Provide the (X, Y) coordinate of the cell's center where the given text is located.  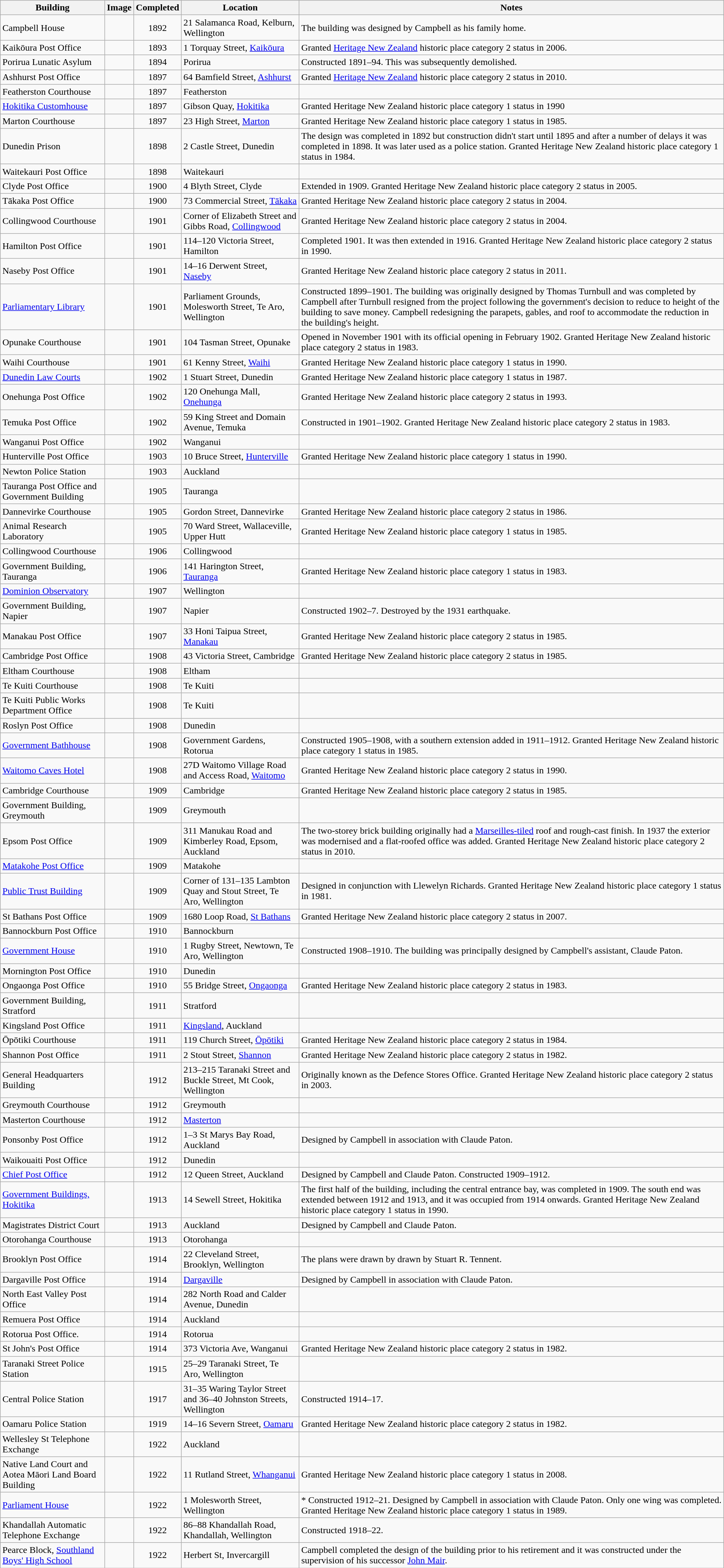
Dannevirke Courthouse (53, 511)
Porirua (241, 62)
Image (119, 8)
Te Kuiti Courthouse (53, 686)
Hokitika Customhouse (53, 106)
Bannockburn Post Office (53, 931)
141 Harington Street, Tauranga (241, 571)
Dargaville (241, 1280)
Eltham Courthouse (53, 671)
Wellington (241, 591)
Granted Heritage New Zealand historic place category 1 status in 1983. (511, 571)
Waikouaiti Post Office (53, 1160)
St John's Post Office (53, 1349)
Campbell House (53, 28)
1 Rugby Street, Newtown, Te Aro, Wellington (241, 951)
Gibson Quay, Hokitika (241, 106)
Dargaville Post Office (53, 1280)
Wanganui (241, 442)
Corner of 131–135 Lambton Quay and Stout Street, Te Aro, Wellington (241, 891)
33 Honi Taipua Street, Manakau (241, 636)
Corner of Elizabeth Street and Gibbs Road, Collingwood (241, 220)
Masterton (241, 1120)
Parliamentary Library (53, 307)
Granted Heritage New Zealand historic place category 1 status in 2008. (511, 1474)
Granted Heritage New Zealand historic place category 1 status in 1990 (511, 106)
Campbell completed the design of the building prior to his retirement and it was constructed under the supervision of his successor John Mair. (511, 1555)
Designed in conjunction with Llewelyn Richards. Granted Heritage New Zealand historic place category 1 status in 1981. (511, 891)
Magistrates District Court (53, 1225)
Ōpōtiki Courthouse (53, 1040)
10 Bruce Street, Hunterville (241, 457)
Ponsonby Post Office (53, 1140)
25–29 Taranaki Street, Te Aro, Wellington (241, 1369)
Stratford (241, 1005)
Granted Heritage New Zealand historic place category 2 status in 2006. (511, 48)
Granted Heritage New Zealand historic place category 2 status in 1986. (511, 511)
1919 (158, 1424)
Cambridge (241, 790)
Parliament Grounds, Molesworth Street, Te Aro, Wellington (241, 307)
Herbert St, Invercargill (241, 1555)
1915 (158, 1369)
Opunake Courthouse (53, 343)
Chief Post Office (53, 1174)
Ashhurst Post Office (53, 77)
31–35 Waring Taylor Street and 36–40 Johnston Streets, Wellington (241, 1399)
Masterton Courthouse (53, 1120)
282 North Road and Calder Avenue, Dunedin (241, 1299)
Khandallah Automatic Telephone Exchange (53, 1530)
Extended in 1909. Granted Heritage New Zealand historic place category 2 status in 2005. (511, 186)
Government Buildings, Hokitika (53, 1199)
Originally known as the Defence Stores Office. Granted Heritage New Zealand historic place category 2 status in 2003. (511, 1080)
1893 (158, 48)
Otorohanga (241, 1240)
Epsom Post Office (53, 841)
Waitekauri (241, 171)
Constructed 1902–7. Destroyed by the 1931 earthquake. (511, 611)
Completed 1901. It was then extended in 1916. Granted Heritage New Zealand historic place category 2 status in 1990. (511, 246)
Government Building, Tauranga (53, 571)
Dominion Observatory (53, 591)
Constructed in 1901–1902. Granted Heritage New Zealand historic place category 2 status in 1983. (511, 422)
Constructed 1891–94. This was subsequently demolished. (511, 62)
Ongaonga Post Office (53, 986)
Shannon Post Office (53, 1055)
Tauranga (241, 491)
59 King Street and Domain Avenue, Temuka (241, 422)
1917 (158, 1399)
Granted Heritage New Zealand historic place category 2 status in 1990. (511, 770)
213–215 Taranaki Street and Buckle Street, Mt Cook, Wellington (241, 1080)
Porirua Lunatic Asylum (53, 62)
Location (241, 8)
1894 (158, 62)
Granted Heritage New Zealand historic place category 1 status in 1987. (511, 377)
Opened in November 1901 with its official opening in February 1902. Granted Heritage New Zealand historic place category 2 status in 1983. (511, 343)
104 Tasman Street, Opunake (241, 343)
Waitekauri Post Office (53, 171)
Government Bathhouse (53, 746)
Granted Heritage New Zealand historic place category 2 status in 2011. (511, 271)
23 High Street, Marton (241, 121)
Parliament House (53, 1505)
Constructed 1908–1910. The building was principally designed by Campbell's assistant, Claude Paton. (511, 951)
Clyde Post Office (53, 186)
Brooklyn Post Office (53, 1260)
1–3 St Marys Bay Road, Auckland (241, 1140)
Temuka Post Office (53, 422)
Kaikōura Post Office (53, 48)
Collingwood (241, 551)
Matakohe Post Office (53, 866)
Roslyn Post Office (53, 725)
21 Salamanca Road, Kelburn, Wellington (241, 28)
North East Valley Post Office (53, 1299)
43 Victoria Street, Cambridge (241, 656)
Dunedin Law Courts (53, 377)
Granted Heritage New Zealand historic place category 2 status in 1983. (511, 986)
Featherston (241, 92)
Government Building, Greymouth (53, 810)
Dunedin Prison (53, 146)
Native Land Court and Aotea Māori Land Board Building (53, 1474)
86–88 Khandallah Road, Khandallah, Wellington (241, 1530)
311 Manukau Road and Kimberley Road, Epsom, Auckland (241, 841)
Cambridge Post Office (53, 656)
The plans were drawn by drawn by Stuart R. Tennent. (511, 1260)
55 Bridge Street, Ongaonga (241, 986)
1 Torquay Street, Kaikōura (241, 48)
Central Police Station (53, 1399)
St Bathans Post Office (53, 916)
Napier (241, 611)
1680 Loop Road, St Bathans (241, 916)
General Headquarters Building (53, 1080)
Public Trust Building (53, 891)
Granted Heritage New Zealand historic place category 2 status in 1984. (511, 1040)
Wanganui Post Office (53, 442)
1 Molesworth Street, Wellington (241, 1505)
Building (53, 8)
4 Blyth Street, Clyde (241, 186)
Government Gardens, Rotorua (241, 746)
1892 (158, 28)
11 Rutland Street, Whanganui (241, 1474)
27D Waitomo Village Road and Access Road, Waitomo (241, 770)
2 Castle Street, Dunedin (241, 146)
Tākaka Post Office (53, 201)
14 Sewell Street, Hokitika (241, 1199)
22 Cleveland Street, Brooklyn, Wellington (241, 1260)
Hunterville Post Office (53, 457)
Waihi Courthouse (53, 362)
Matakohe (241, 866)
Newton Police Station (53, 471)
Granted Heritage New Zealand historic place category 2 status in 1993. (511, 397)
Designed by Campbell and Claude Paton. Constructed 1909–1912. (511, 1174)
Kingsland, Auckland (241, 1025)
2 Stout Street, Shannon (241, 1055)
Notes (511, 8)
14–16 Severn Street, Oamaru (241, 1424)
Manakau Post Office (53, 636)
70 Ward Street, Wallaceville, Upper Hutt (241, 531)
Cambridge Courthouse (53, 790)
Constructed 1918–22. (511, 1530)
Wellesley St Telephone Exchange (53, 1444)
373 Victoria Ave, Wanganui (241, 1349)
Kingsland Post Office (53, 1025)
Gordon Street, Dannevirke (241, 511)
The building was designed by Campbell as his family home. (511, 28)
Government Building, Napier (53, 611)
Tauranga Post Office and Government Building (53, 491)
1 Stuart Street, Dunedin (241, 377)
Designed by Campbell and Claude Paton. (511, 1225)
Rotorua (241, 1334)
14–16 Derwent Street, Naseby (241, 271)
Otorohanga Courthouse (53, 1240)
12 Queen Street, Auckland (241, 1174)
Marton Courthouse (53, 121)
114–120 Victoria Street, Hamilton (241, 246)
Granted Heritage New Zealand historic place category 2 status in 2010. (511, 77)
Animal Research Laboratory (53, 531)
Government Building, Stratford (53, 1005)
120 Onehunga Mall, Onehunga (241, 397)
73 Commercial Street, Tākaka (241, 201)
64 Bamfield Street, Ashhurst (241, 77)
Te Kuiti Public Works Department Office (53, 705)
Government House (53, 951)
Naseby Post Office (53, 271)
Rotorua Post Office. (53, 1334)
Constructed 1905–1908, with a southern extension added in 1911–1912. Granted Heritage New Zealand historic place category 1 status in 1985. (511, 746)
61 Kenny Street, Waihi (241, 362)
Waitomo Caves Hotel (53, 770)
Bannockburn (241, 931)
Taranaki Street Police Station (53, 1369)
119 Church Street, Ōpōtiki (241, 1040)
Onehunga Post Office (53, 397)
Eltham (241, 671)
Mornington Post Office (53, 971)
Hamilton Post Office (53, 246)
Greymouth Courthouse (53, 1105)
Completed (158, 8)
Granted Heritage New Zealand historic place category 2 status in 2007. (511, 916)
Constructed 1914–17. (511, 1399)
Remuera Post Office (53, 1319)
Pearce Block, Southland Boys' High School (53, 1555)
Oamaru Police Station (53, 1424)
Featherston Courthouse (53, 92)
